Locate the cell with the specified text and output its (X, Y) center coordinate. 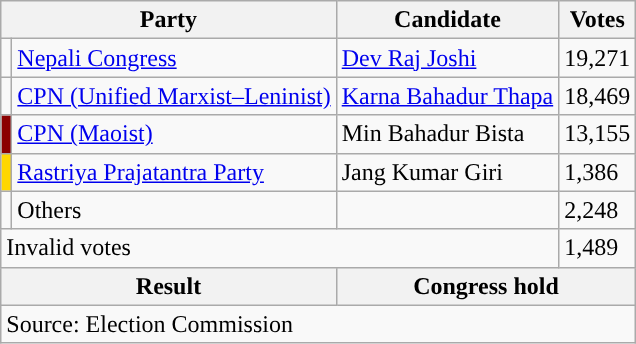
2,248 (598, 210)
Invalid votes (280, 248)
Karna Bahadur Thapa (448, 96)
19,271 (598, 58)
Candidate (448, 20)
1,386 (598, 172)
13,155 (598, 134)
Jang Kumar Giri (448, 172)
Rastriya Prajatantra Party (174, 172)
Party (168, 20)
1,489 (598, 248)
Result (168, 286)
CPN (Unified Marxist–Leninist) (174, 96)
Others (174, 210)
Dev Raj Joshi (448, 58)
Votes (598, 20)
Nepali Congress (174, 58)
Min Bahadur Bista (448, 134)
Source: Election Commission (318, 324)
Congress hold (486, 286)
18,469 (598, 96)
CPN (Maoist) (174, 134)
